Return (X, Y) of the center of cell containing provided text 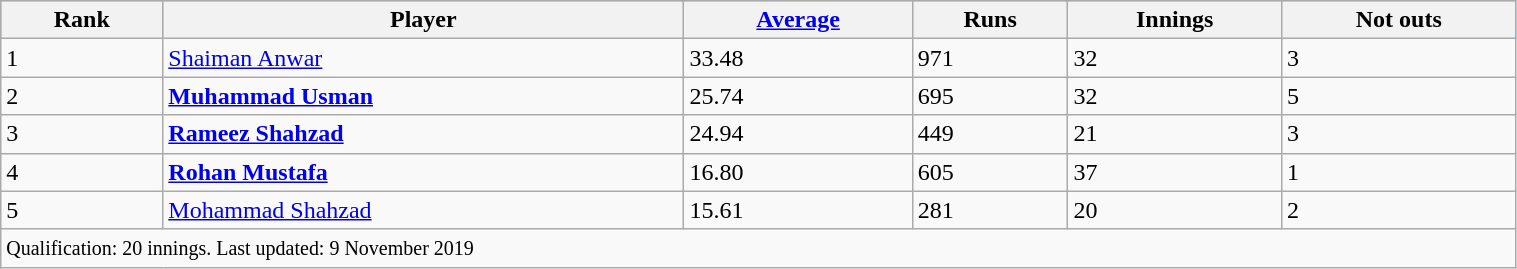
281 (990, 210)
21 (1175, 134)
Not outs (1400, 20)
Runs (990, 20)
695 (990, 96)
Muhammad Usman (424, 96)
Player (424, 20)
Innings (1175, 20)
Average (798, 20)
15.61 (798, 210)
605 (990, 172)
Shaiman Anwar (424, 58)
Rank (82, 20)
37 (1175, 172)
Rameez Shahzad (424, 134)
25.74 (798, 96)
Mohammad Shahzad (424, 210)
24.94 (798, 134)
Qualification: 20 innings. Last updated: 9 November 2019 (758, 248)
Rohan Mustafa (424, 172)
20 (1175, 210)
4 (82, 172)
971 (990, 58)
16.80 (798, 172)
33.48 (798, 58)
449 (990, 134)
